Return [X, Y] of the center of cell containing provided text 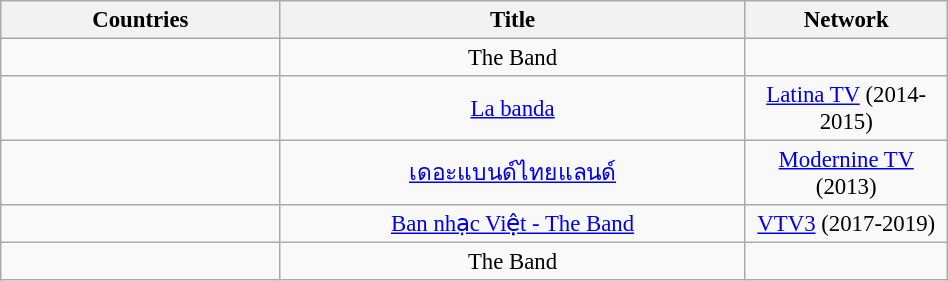
Network [846, 20]
VTV3 (2017-2019) [846, 224]
La banda [512, 108]
Title [512, 20]
Latina TV (2014-2015) [846, 108]
Ban nhạc Việt - The Band [512, 224]
Modernine TV (2013) [846, 174]
Countries [140, 20]
เดอะแบนด์ไทยแลนด์ [512, 174]
